Output the [X, Y] coordinate of the center of the cell containing the given text.  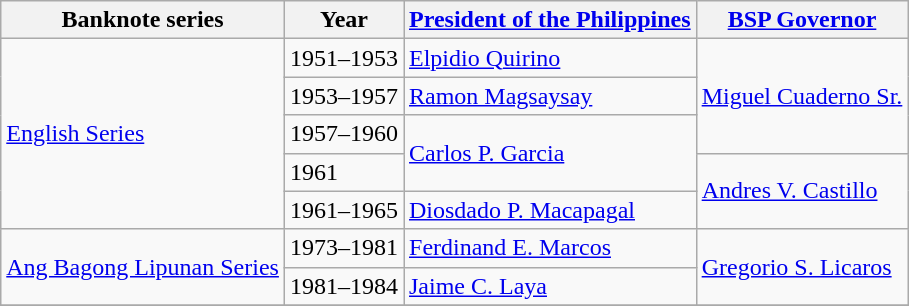
English Series [143, 134]
Miguel Cuaderno Sr. [802, 96]
Jaime C. Laya [550, 286]
1957–1960 [344, 134]
Elpidio Quirino [550, 58]
1951–1953 [344, 58]
Ferdinand E. Marcos [550, 248]
1973–1981 [344, 248]
Andres V. Castillo [802, 191]
Gregorio S. Licaros [802, 267]
BSP Governor [802, 20]
Diosdado P. Macapagal [550, 210]
Year [344, 20]
Banknote series [143, 20]
Ramon Magsaysay [550, 96]
1981–1984 [344, 286]
1961 [344, 172]
1961–1965 [344, 210]
President of the Philippines [550, 20]
Ang Bagong Lipunan Series [143, 267]
Carlos P. Garcia [550, 153]
1953–1957 [344, 96]
